Return the (X, Y) coordinate for the center point of the cell that contains the specified text.  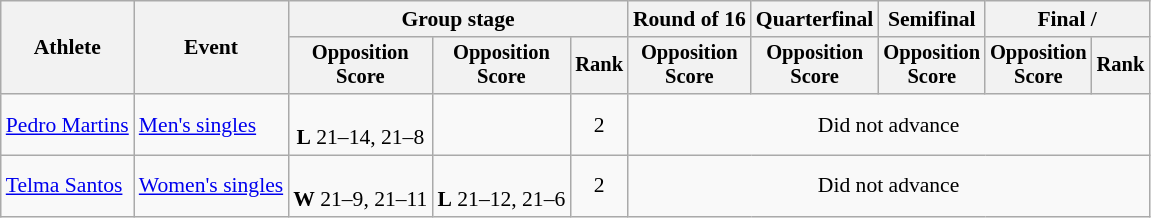
Final / (1067, 19)
Pedro Martins (68, 124)
Telma Santos (68, 186)
L 21–14, 21–8 (360, 124)
Group stage (458, 19)
Athlete (68, 48)
Round of 16 (690, 19)
Semifinal (932, 19)
Women's singles (211, 186)
Event (211, 48)
Men's singles (211, 124)
L 21–12, 21–6 (501, 186)
Quarterfinal (815, 19)
W 21–9, 21–11 (360, 186)
